Locate the cell with the specified text and output its [X, Y] center coordinate. 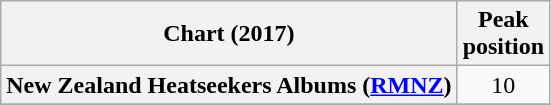
Chart (2017) [229, 34]
New Zealand Heatseekers Albums (RMNZ) [229, 85]
Peak position [503, 34]
10 [503, 85]
